Return the (x, y) coordinate for the center point of the cell that contains the specified text.  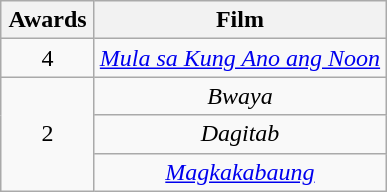
Bwaya (240, 96)
2 (48, 134)
Mula sa Kung Ano ang Noon (240, 58)
Film (240, 20)
Magkakabaung (240, 172)
4 (48, 58)
Dagitab (240, 134)
Awards (48, 20)
